Search for the cell housing the specified text and yield its [X, Y] center coordinate. 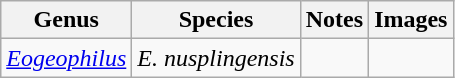
Images [411, 20]
Notes [334, 20]
E. nusplingensis [216, 58]
Eogeophilus [66, 58]
Species [216, 20]
Genus [66, 20]
